Capture the cell that displays the provided text and extract its (X, Y) central coordinate. 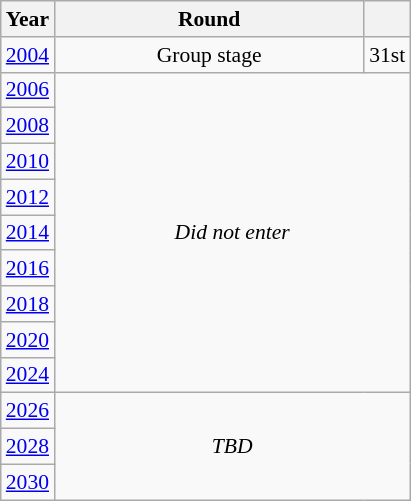
2012 (28, 197)
2016 (28, 269)
Round (209, 19)
Year (28, 19)
Group stage (209, 55)
2024 (28, 375)
Did not enter (232, 232)
2030 (28, 482)
2008 (28, 126)
2018 (28, 304)
TBD (232, 446)
2020 (28, 340)
31st (387, 55)
2010 (28, 162)
2014 (28, 233)
2028 (28, 447)
2006 (28, 90)
2004 (28, 55)
2026 (28, 411)
